From the cell containing the given text, extract its center point as [X, Y] coordinate. 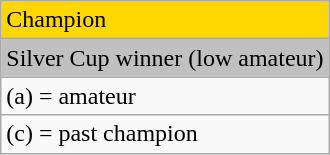
Champion [165, 20]
(a) = amateur [165, 96]
Silver Cup winner (low amateur) [165, 58]
(c) = past champion [165, 134]
